Determine the (X, Y) coordinate at the center of the cell enclosing the given text.  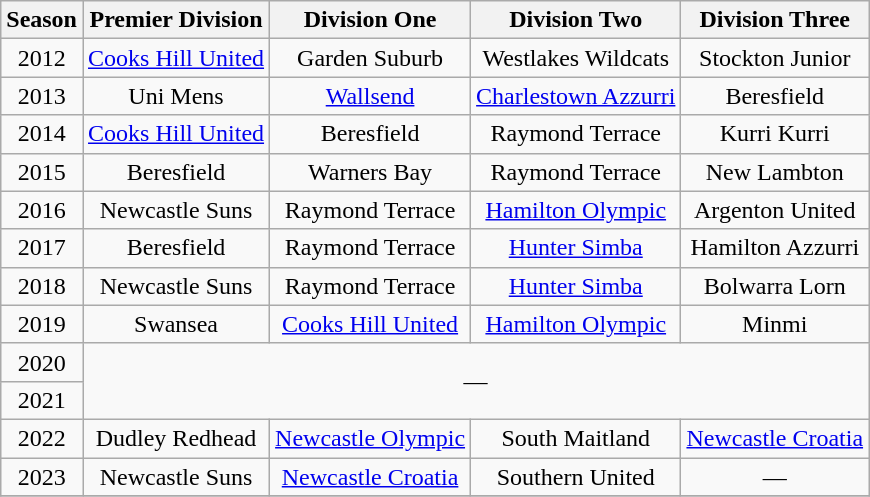
Minmi (775, 324)
2018 (42, 286)
2023 (42, 477)
2022 (42, 438)
Division Two (576, 20)
2014 (42, 134)
South Maitland (576, 438)
Division One (370, 20)
Premier Division (176, 20)
Southern United (576, 477)
Dudley Redhead (176, 438)
2012 (42, 58)
Warners Bay (370, 172)
Wallsend (370, 96)
2019 (42, 324)
New Lambton (775, 172)
2013 (42, 96)
Charlestown Azzurri (576, 96)
Newcastle Olympic (370, 438)
2017 (42, 248)
Stockton Junior (775, 58)
2015 (42, 172)
2021 (42, 400)
2020 (42, 362)
Hamilton Azzurri (775, 248)
2016 (42, 210)
Division Three (775, 20)
Kurri Kurri (775, 134)
Bolwarra Lorn (775, 286)
Argenton United (775, 210)
Westlakes Wildcats (576, 58)
Swansea (176, 324)
Garden Suburb (370, 58)
Season (42, 20)
Uni Mens (176, 96)
